From the cell containing the given text, extract its center point as [x, y] coordinate. 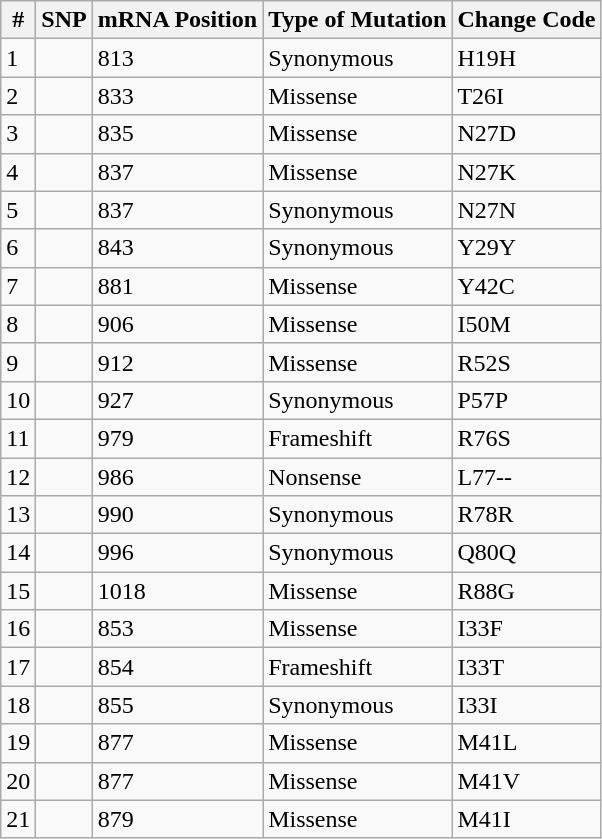
N27K [526, 172]
Y42C [526, 286]
I33F [526, 629]
835 [177, 134]
T26I [526, 96]
853 [177, 629]
906 [177, 324]
Y29Y [526, 248]
R78R [526, 515]
I33T [526, 667]
990 [177, 515]
I50M [526, 324]
13 [18, 515]
16 [18, 629]
14 [18, 553]
6 [18, 248]
SNP [64, 20]
Type of Mutation [358, 20]
R88G [526, 591]
21 [18, 819]
927 [177, 400]
R52S [526, 362]
2 [18, 96]
R76S [526, 438]
I33I [526, 705]
879 [177, 819]
M41I [526, 819]
9 [18, 362]
8 [18, 324]
11 [18, 438]
10 [18, 400]
H19H [526, 58]
843 [177, 248]
M41L [526, 743]
1 [18, 58]
5 [18, 210]
20 [18, 781]
19 [18, 743]
Nonsense [358, 477]
P57P [526, 400]
N27N [526, 210]
881 [177, 286]
17 [18, 667]
855 [177, 705]
854 [177, 667]
# [18, 20]
12 [18, 477]
7 [18, 286]
18 [18, 705]
912 [177, 362]
4 [18, 172]
15 [18, 591]
833 [177, 96]
mRNA Position [177, 20]
N27D [526, 134]
1018 [177, 591]
986 [177, 477]
M41V [526, 781]
Change Code [526, 20]
996 [177, 553]
3 [18, 134]
Q80Q [526, 553]
979 [177, 438]
L77-- [526, 477]
813 [177, 58]
